Determine the [X, Y] coordinate at the center of the cell enclosing the given text.  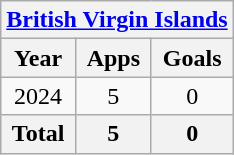
Apps [113, 58]
British Virgin Islands [117, 20]
Year [38, 58]
2024 [38, 96]
Goals [192, 58]
Total [38, 134]
